Return (X, Y) of the center of cell containing provided text 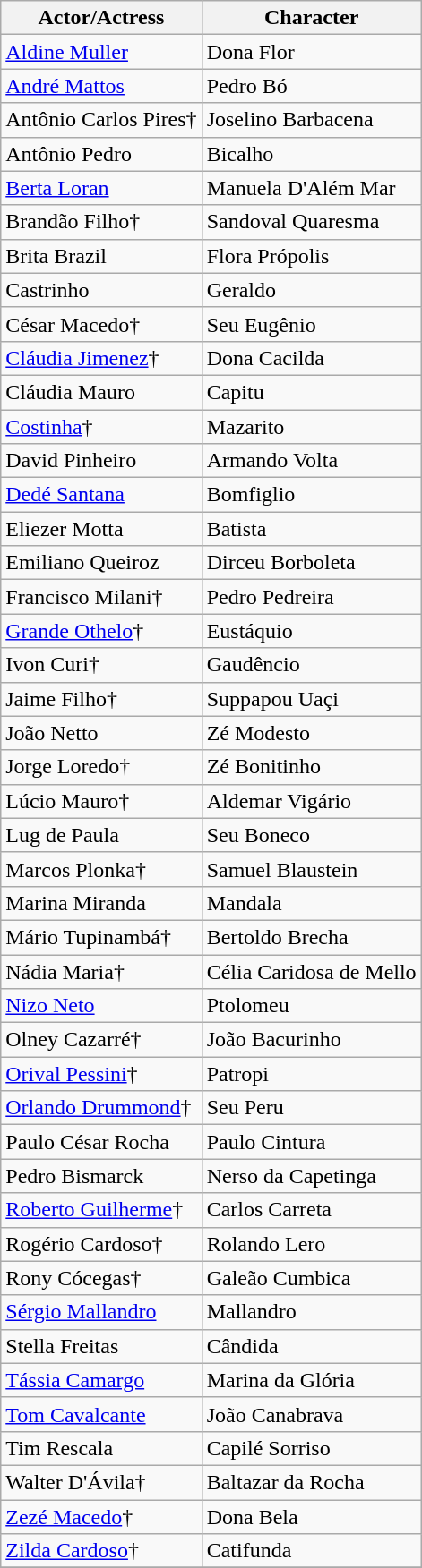
Berta Loran (101, 188)
Flora Própolis (312, 256)
César Macedo† (101, 324)
Mazarito (312, 427)
Dona Flor (312, 52)
Bicalho (312, 154)
Aldemar Vigário (312, 801)
Carlos Carreta (312, 1210)
Mallandro (312, 1312)
Pedro Bó (312, 86)
Capitu (312, 392)
Marcos Plonka† (101, 869)
Ptolomeu (312, 1006)
Manuela D'Além Mar (312, 188)
Grande Othelo† (101, 631)
Samuel Blaustein (312, 869)
Rogério Cardoso† (101, 1244)
David Pinheiro (101, 461)
Eliezer Motta (101, 529)
João Bacurinho (312, 1040)
Tássia Camargo (101, 1380)
Rolando Lero (312, 1244)
Cláudia Jimenez† (101, 358)
Jorge Loredo† (101, 767)
Lug de Paula (101, 835)
Costinha† (101, 427)
Bertoldo Brecha (312, 937)
Orival Pessini† (101, 1074)
Marina Miranda (101, 903)
João Canabrava (312, 1414)
Roberto Guilherme† (101, 1210)
Célia Caridosa de Mello (312, 971)
Zilda Cardoso† (101, 1551)
João Netto (101, 733)
Sandoval Quaresma (312, 222)
Zé Bonitinho (312, 767)
Suppapou Uaçi (312, 699)
Dedé Santana (101, 495)
Zé Modesto (312, 733)
Castrinho (101, 290)
Francisco Milani† (101, 597)
Dona Cacilda (312, 358)
Pedro Bismarck (101, 1176)
Ivon Curi† (101, 665)
Seu Boneco (312, 835)
Orlando Drummond† (101, 1108)
Armando Volta (312, 461)
Baltazar da Rocha (312, 1482)
Brandão Filho† (101, 222)
Tom Cavalcante (101, 1414)
Stella Freitas (101, 1346)
Antônio Carlos Pires† (101, 120)
Nádia Maria† (101, 971)
Tim Rescala (101, 1448)
Aldine Muller (101, 52)
Catifunda (312, 1551)
Capilé Sorriso (312, 1448)
Rony Cócegas† (101, 1278)
Nizo Neto (101, 1006)
Marina da Glória (312, 1380)
Antônio Pedro (101, 154)
Cláudia Mauro (101, 392)
Lúcio Mauro† (101, 801)
Batista (312, 529)
Gaudêncio (312, 665)
Dona Bela (312, 1517)
Olney Cazarré† (101, 1040)
Patropi (312, 1074)
Walter D'Ávila† (101, 1482)
Mandala (312, 903)
Seu Eugênio (312, 324)
Mário Tupinambá† (101, 937)
Pedro Pedreira (312, 597)
Character (312, 18)
Sérgio Mallandro (101, 1312)
Brita Brazil (101, 256)
Cândida (312, 1346)
Geraldo (312, 290)
André Mattos (101, 86)
Galeão Cumbica (312, 1278)
Nerso da Capetinga (312, 1176)
Joselino Barbacena (312, 120)
Dirceu Borboleta (312, 563)
Jaime Filho† (101, 699)
Bomfiglio (312, 495)
Paulo Cintura (312, 1142)
Emiliano Queiroz (101, 563)
Zezé Macedo† (101, 1517)
Actor/Actress (101, 18)
Paulo César Rocha (101, 1142)
Eustáquio (312, 631)
Seu Peru (312, 1108)
